For the text-containing cell, return its midpoint in (X, Y) coordinate format. 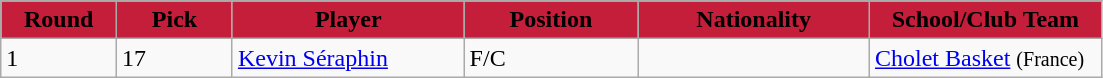
Player (348, 20)
Kevin Séraphin (348, 58)
F/C (551, 58)
Pick (175, 20)
Round (59, 20)
Cholet Basket (France) (986, 58)
Nationality (754, 20)
17 (175, 58)
School/Club Team (986, 20)
Position (551, 20)
1 (59, 58)
